Determine the (X, Y) coordinate at the center of the cell enclosing the given text.  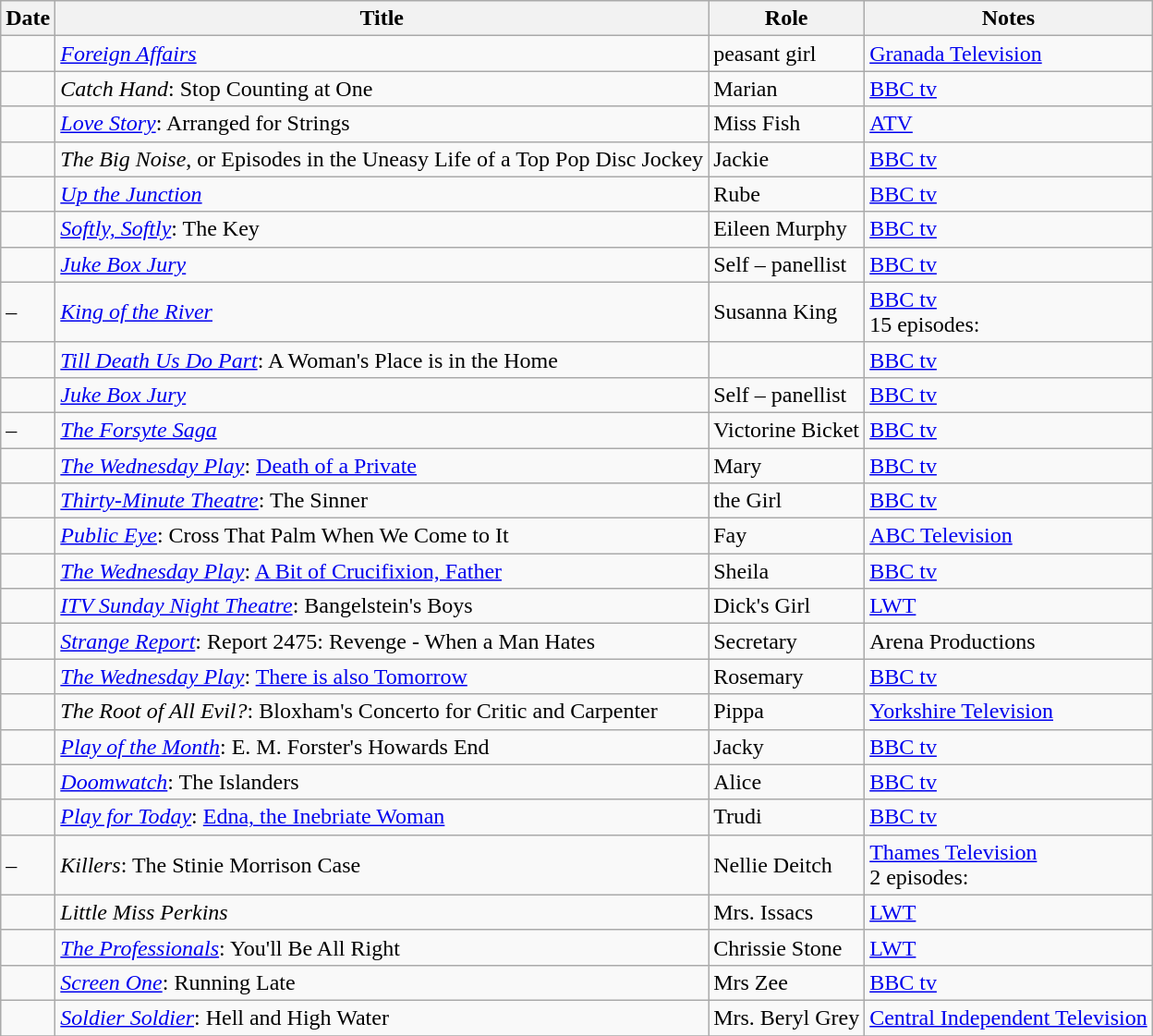
Date (28, 18)
Miss Fish (787, 124)
Chrissie Stone (787, 947)
Sheila (787, 571)
Alice (787, 782)
Rosemary (787, 676)
Mrs Zee (787, 982)
The Wednesday Play: Death of a Private (382, 465)
ATV (1009, 124)
Mrs. Beryl Grey (787, 1018)
The Forsyte Saga (382, 430)
Yorkshire Television (1009, 712)
Play for Today: Edna, the Inebriate Woman (382, 817)
Little Miss Perkins (382, 912)
Role (787, 18)
Mrs. Issacs (787, 912)
Jacky (787, 747)
Dick's Girl (787, 606)
Granada Television (1009, 54)
The Professionals: You'll Be All Right (382, 947)
Catch Hand: Stop Counting at One (382, 89)
King of the River (382, 312)
Thirty-Minute Theatre: The Sinner (382, 501)
Play of the Month: E. M. Forster's Howards End (382, 747)
Victorine Bicket (787, 430)
Strange Report: Report 2475: Revenge - When a Man Hates (382, 641)
Secretary (787, 641)
Screen One: Running Late (382, 982)
Till Death Us Do Part: A Woman's Place is in the Home (382, 360)
Doomwatch: The Islanders (382, 782)
Jackie (787, 159)
peasant girl (787, 54)
Killers: The Stinie Morrison Case (382, 865)
The Big Noise, or Episodes in the Uneasy Life of a Top Pop Disc Jockey (382, 159)
ABC Television (1009, 536)
Thames Television2 episodes: (1009, 865)
Fay (787, 536)
Pippa (787, 712)
Central Independent Television (1009, 1018)
Susanna King (787, 312)
Foreign Affairs (382, 54)
Rube (787, 194)
Marian (787, 89)
Nellie Deitch (787, 865)
The Wednesday Play: A Bit of Crucifixion, Father (382, 571)
ITV Sunday Night Theatre: Bangelstein's Boys (382, 606)
Eileen Murphy (787, 229)
Title (382, 18)
Up the Junction (382, 194)
BBC tv15 episodes: (1009, 312)
the Girl (787, 501)
The Wednesday Play: There is also Tomorrow (382, 676)
Public Eye: Cross That Palm When We Come to It (382, 536)
Softly, Softly: The Key (382, 229)
Mary (787, 465)
Love Story: Arranged for Strings (382, 124)
Soldier Soldier: Hell and High Water (382, 1018)
Notes (1009, 18)
The Root of All Evil?: Bloxham's Concerto for Critic and Carpenter (382, 712)
Trudi (787, 817)
Arena Productions (1009, 641)
